Locate the cell with the specified text and output its [x, y] center coordinate. 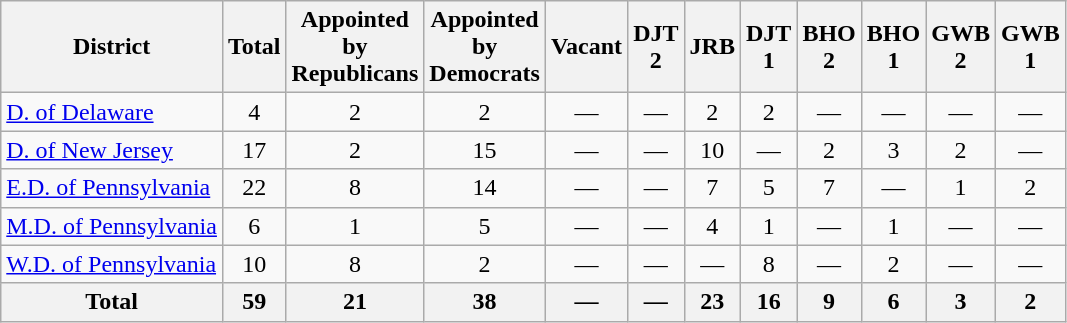
14 [485, 188]
M.D. of Pennsylvania [112, 226]
AppointedbyRepublicans [355, 47]
JRB [712, 47]
BHO2 [829, 47]
9 [829, 302]
DJT1 [768, 47]
17 [254, 150]
21 [355, 302]
E.D. of Pennsylvania [112, 188]
AppointedbyDemocrats [485, 47]
District [112, 47]
GWB2 [961, 47]
15 [485, 150]
W.D. of Pennsylvania [112, 264]
38 [485, 302]
BHO1 [893, 47]
59 [254, 302]
Vacant [586, 47]
23 [712, 302]
22 [254, 188]
16 [768, 302]
D. of New Jersey [112, 150]
GWB1 [1030, 47]
DJT2 [656, 47]
D. of Delaware [112, 112]
